Locate the cell with the specified text and output its (x, y) center coordinate. 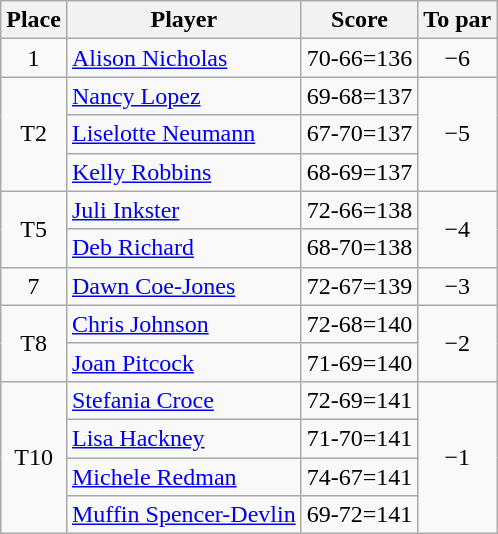
Player (184, 20)
Kelly Robbins (184, 172)
68-70=138 (360, 248)
67-70=137 (360, 134)
T8 (34, 343)
68-69=137 (360, 172)
Joan Pitcock (184, 362)
Juli Inkster (184, 210)
72-69=141 (360, 400)
T5 (34, 229)
−6 (458, 58)
−4 (458, 229)
71-69=140 (360, 362)
−2 (458, 343)
Dawn Coe-Jones (184, 286)
Michele Redman (184, 477)
Liselotte Neumann (184, 134)
Lisa Hackney (184, 438)
−1 (458, 457)
T2 (34, 134)
72-66=138 (360, 210)
72-68=140 (360, 324)
Chris Johnson (184, 324)
To par (458, 20)
72-67=139 (360, 286)
7 (34, 286)
1 (34, 58)
69-68=137 (360, 96)
Muffin Spencer-Devlin (184, 515)
Stefania Croce (184, 400)
Nancy Lopez (184, 96)
74-67=141 (360, 477)
Score (360, 20)
−3 (458, 286)
Deb Richard (184, 248)
71-70=141 (360, 438)
Place (34, 20)
70-66=136 (360, 58)
T10 (34, 457)
Alison Nicholas (184, 58)
−5 (458, 134)
69-72=141 (360, 515)
